Provide the (x, y) coordinate of the cell's center where the given text is located.  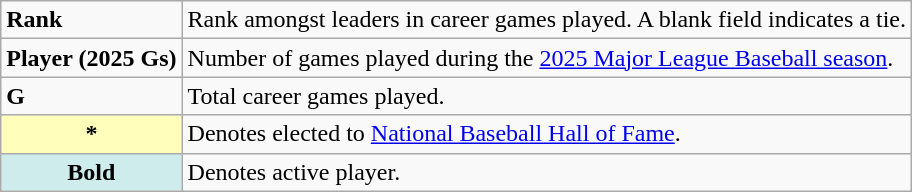
* (92, 134)
G (92, 96)
Rank (92, 20)
Bold (92, 172)
Player (2025 Gs) (92, 58)
Rank amongst leaders in career games played. A blank field indicates a tie. (546, 20)
Total career games played. (546, 96)
Denotes elected to National Baseball Hall of Fame. (546, 134)
Denotes active player. (546, 172)
Number of games played during the 2025 Major League Baseball season. (546, 58)
